Determine the [x, y] coordinate at the center of the cell enclosing the given text.  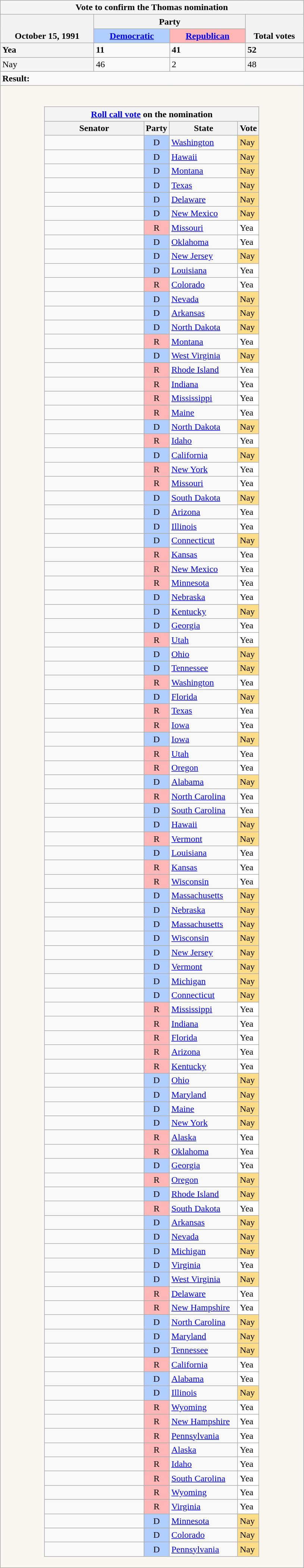
52 [275, 50]
Vote [248, 128]
41 [207, 50]
11 [132, 50]
Democratic [132, 36]
48 [275, 64]
State [204, 128]
Total votes [275, 29]
Result: [152, 78]
46 [132, 64]
October 15, 1991 [47, 29]
2 [207, 64]
Vote to confirm the Thomas nomination [152, 7]
Roll call vote on the nomination [151, 114]
Senator [94, 128]
Republican [207, 36]
